Output the [X, Y] coordinate of the center of the cell containing the given text.  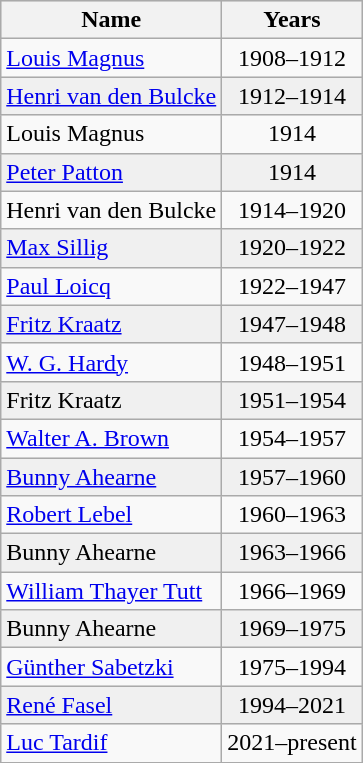
1957–1960 [292, 477]
1966–1969 [292, 591]
1951–1954 [292, 400]
W. G. Hardy [112, 362]
Walter A. Brown [112, 438]
Paul Loicq [112, 286]
1920–1922 [292, 248]
1914–1920 [292, 210]
Günther Sabetzki [112, 667]
Max Sillig [112, 248]
2021–present [292, 743]
Peter Patton [112, 172]
1922–1947 [292, 286]
1948–1951 [292, 362]
1963–1966 [292, 553]
Robert Lebel [112, 515]
1947–1948 [292, 324]
René Fasel [112, 705]
1960–1963 [292, 515]
Years [292, 20]
Luc Tardif [112, 743]
1969–1975 [292, 629]
1908–1912 [292, 58]
1954–1957 [292, 438]
1912–1914 [292, 96]
1975–1994 [292, 667]
Name [112, 20]
William Thayer Tutt [112, 591]
1994–2021 [292, 705]
